Capture the cell that displays the provided text and extract its (X, Y) central coordinate. 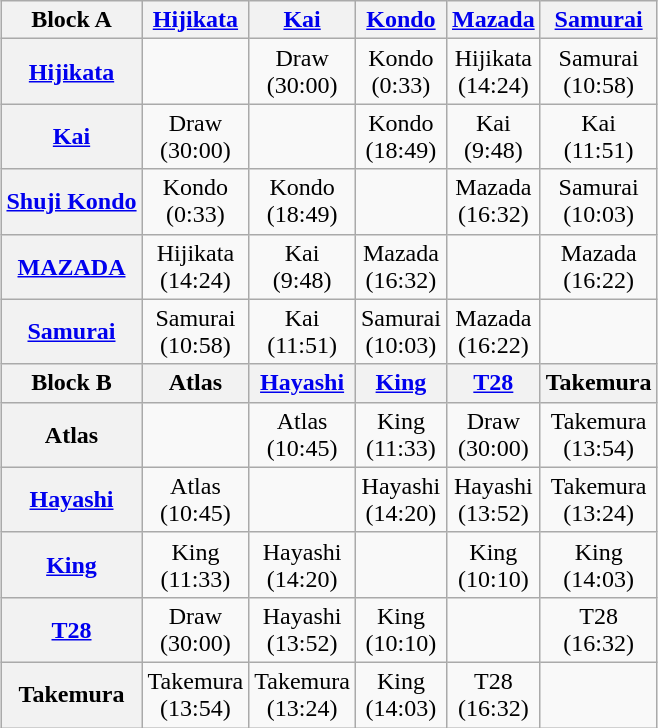
Block B (72, 383)
Mazada (493, 20)
MAZADA (72, 266)
Shuji Kondo (72, 202)
Kondo (400, 20)
Block A (72, 20)
